Identify which cell holds the provided text, then report its [x, y] central coordinate. 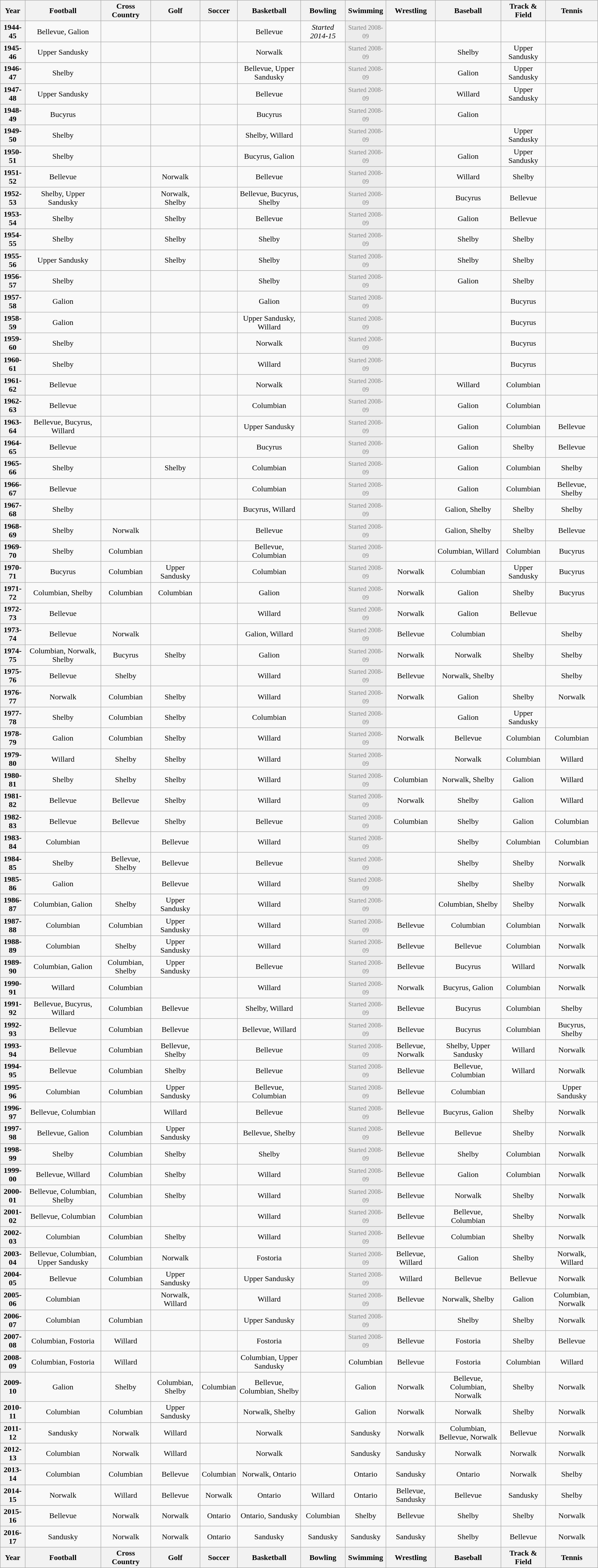
Bucyrus, Shelby [572, 1029]
Columbian, Willard [468, 551]
1964-65 [13, 447]
1948-49 [13, 114]
Bellevue, Upper Sandusky [269, 73]
2006-07 [13, 1320]
1947-48 [13, 94]
1946-47 [13, 73]
1958-59 [13, 323]
1983-84 [13, 842]
Bellevue, Norwalk [411, 1050]
1994-95 [13, 1071]
1974-75 [13, 655]
1952-53 [13, 197]
2003-04 [13, 1257]
1966-67 [13, 489]
Started 2014-15 [323, 31]
1956-57 [13, 281]
1959-60 [13, 343]
1984-85 [13, 863]
Bellevue, Columbian, Upper Sandusky [63, 1257]
1963-64 [13, 426]
1998-99 [13, 1154]
1972-73 [13, 613]
1944-45 [13, 31]
1980-81 [13, 780]
1996-97 [13, 1112]
1955-56 [13, 260]
1968-69 [13, 530]
1978-79 [13, 738]
Bellevue, Columbian, Norwalk [468, 1387]
2013-14 [13, 1474]
Columbian, Norwalk, Shelby [63, 655]
1961-62 [13, 385]
1979-80 [13, 759]
1949-50 [13, 135]
1973-74 [13, 634]
2010-11 [13, 1412]
1993-94 [13, 1050]
Norwalk, Ontario [269, 1474]
2002-03 [13, 1237]
1982-83 [13, 821]
1971-72 [13, 592]
Bucyrus, Willard [269, 509]
1988-89 [13, 946]
2014-15 [13, 1495]
1953-54 [13, 219]
1995-96 [13, 1091]
1990-91 [13, 988]
1999-00 [13, 1174]
1954-55 [13, 239]
1981-82 [13, 801]
1985-86 [13, 884]
1945-46 [13, 52]
2000-01 [13, 1195]
2009-10 [13, 1387]
1960-61 [13, 364]
Ontario, Sandusky [269, 1516]
2004-05 [13, 1279]
Bellevue, Sandusky [411, 1495]
2007-08 [13, 1341]
1986-87 [13, 904]
2011-12 [13, 1433]
1965-66 [13, 468]
2012-13 [13, 1454]
1962-63 [13, 406]
1967-68 [13, 509]
1950-51 [13, 156]
Columbian, Upper Sandusky [269, 1362]
1977-78 [13, 718]
1987-88 [13, 925]
2008-09 [13, 1362]
1969-70 [13, 551]
1975-76 [13, 676]
1970-71 [13, 572]
Columbian, Bellevue, Norwalk [468, 1433]
1992-93 [13, 1029]
Bellevue, Bucyrus, Shelby [269, 197]
2001-02 [13, 1216]
1951-52 [13, 177]
2016-17 [13, 1537]
1976-77 [13, 696]
1997-98 [13, 1133]
2015-16 [13, 1516]
Galion, Willard [269, 634]
2005-06 [13, 1300]
1957-58 [13, 302]
1991-92 [13, 1008]
Upper Sandusky, Willard [269, 323]
1989-90 [13, 967]
Columbian, Norwalk [572, 1300]
